Return [X, Y] of the center of cell containing provided text 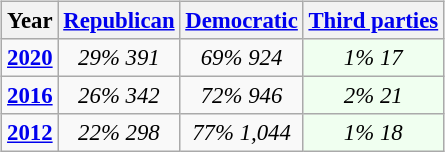
Democratic [242, 21]
77% 1,044 [242, 133]
1% 17 [373, 58]
29% 391 [119, 58]
69% 924 [242, 58]
2% 21 [373, 96]
72% 946 [242, 96]
26% 342 [119, 96]
Year [30, 21]
2012 [30, 133]
Third parties [373, 21]
22% 298 [119, 133]
2020 [30, 58]
1% 18 [373, 133]
2016 [30, 96]
Republican [119, 21]
